Detect which cell encompasses the target text, then output its [x, y] center coordinate. 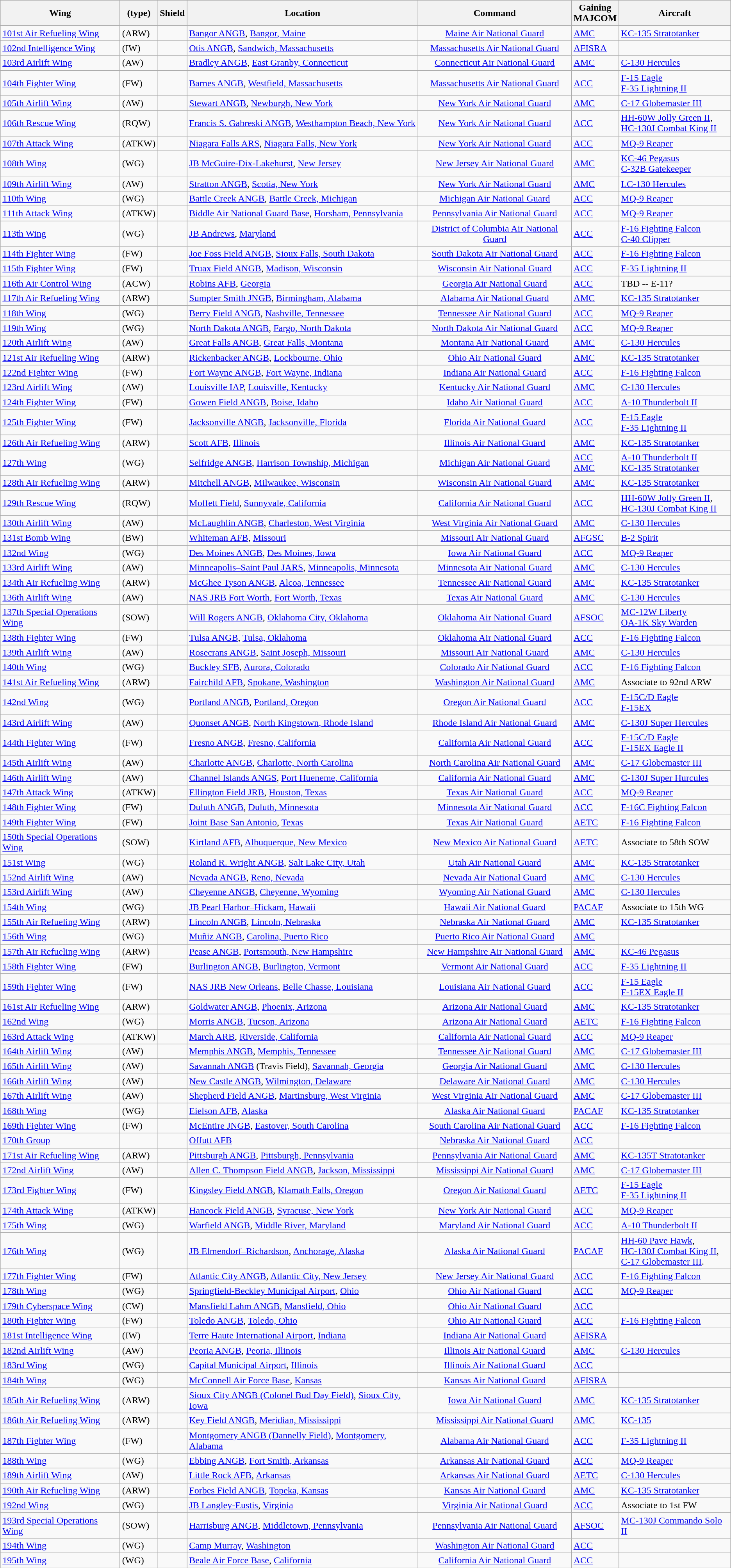
Kirtland AFB, Albuquerque, New Mexico [303, 843]
143rd Airlift Wing [60, 722]
133rd Airlift Wing [60, 568]
119th Wing [60, 328]
Des Moines ANGB, Des Moines, Iowa [303, 553]
186th Air Refueling Wing [60, 1420]
Will Rogers ANGB, Oklahoma City, Oklahoma [303, 618]
150th Special Operations Wing [60, 843]
KC-46 PegasusC-32B Gatekeeper [675, 163]
177th Fighter Wing [60, 1276]
103rd Airlift Wing [60, 63]
147th Attack Wing [60, 793]
Roland R. Wright ANGB, Salt Lake City, Utah [303, 862]
Stewart ANGB, Newburgh, New York [303, 103]
192nd Wing [60, 1505]
JB Andrews, Maryland [303, 233]
156th Wing [60, 937]
Otis ANGB, Sandwich, Massachusetts [303, 48]
Niagara Falls ARS, Niagara Falls, New York [303, 143]
Francis S. Gabreski ANGB, Westhampton Beach, New York [303, 123]
113th Wing [60, 233]
Moffett Field, Sunnyvale, California [303, 503]
171st Air Refueling Wing [60, 1155]
188th Wing [60, 1461]
F-15C/D EagleF-15EX [675, 702]
McConnell Air Force Base, Kansas [303, 1380]
North Dakota ANGB, Fargo, North Dakota [303, 328]
Truax Field ANGB, Madison, Wisconsin [303, 269]
139th Airlift Wing [60, 652]
102nd Intelligence Wing [60, 48]
Harrisburg ANGB, Middletown, Pennsylvania [303, 1525]
Wyoming Air National Guard [495, 892]
Charlotte ANGB, Charlotte, North Carolina [303, 763]
KC-46 Pegasus [675, 951]
109th Airlift Wing [60, 184]
125th Fighter Wing [60, 422]
Maryland Air National Guard [495, 1225]
Rosecrans ANGB, Saint Joseph, Missouri [303, 652]
175th Wing [60, 1225]
179th Cyberspace Wing [60, 1306]
122nd Fighter Wing [60, 372]
134th Air Refueling Wing [60, 583]
TBD -- E-11? [675, 283]
Command [495, 13]
McGhee Tyson ANGB, Alcoa, Tennessee [303, 583]
Hawaii Air National Guard [495, 907]
187th Fighter Wing [60, 1441]
Rickenbacker ANGB, Lockbourne, Ohio [303, 358]
Associate to 1st FW [675, 1505]
New Castle ANGB, Wilmington, Delaware [303, 1081]
Channel Islands ANGS, Port Hueneme, California [303, 777]
Portland ANGB, Portland, Oregon [303, 702]
Jacksonville ANGB, Jacksonville, Florida [303, 422]
Memphis ANGB, Memphis, Tennessee [303, 1051]
Scott AFB, Illinois [303, 442]
North Dakota Air National Guard [495, 328]
Morris ANGB, Tucson, Arizona [303, 1021]
142nd Wing [60, 702]
South Dakota Air National Guard [495, 254]
Shepherd Field ANGB, Martinsburg, West Virginia [303, 1096]
March ARB, Riverside, California [303, 1037]
Mansfield Lahm ANGB, Mansfield, Ohio [303, 1306]
Cheyenne ANGB, Cheyenne, Wyoming [303, 892]
Shield [173, 13]
111th Attack Wing [60, 213]
Sioux City ANGB (Colonel Bud Day Field), Sioux City, Iowa [303, 1400]
184th Wing [60, 1380]
Aircraft [675, 13]
140th Wing [60, 667]
105th Airlift Wing [60, 103]
Gowen Field ANGB, Boise, Idaho [303, 402]
153rd Airlift Wing [60, 892]
KC-135 [675, 1420]
Peoria ANGB, Peoria, Illinois [303, 1351]
162nd Wing [60, 1021]
114th Fighter Wing [60, 254]
117th Air Refueling Wing [60, 298]
Pease ANGB, Portsmouth, New Hampshire [303, 951]
127th Wing [60, 462]
Delaware Air National Guard [495, 1081]
180th Fighter Wing [60, 1321]
Fresno ANGB, Fresno, California [303, 743]
Maine Air National Guard [495, 33]
Joint Base San Antonio, Texas [303, 822]
124th Fighter Wing [60, 402]
152nd Airlift Wing [60, 877]
Battle Creek ANGB, Battle Creek, Michigan [303, 198]
Little Rock AFB, Arkansas [303, 1475]
Florida Air National Guard [495, 422]
126th Air Refueling Wing [60, 442]
NAS JRB New Orleans, Belle Chasse, Louisiana [303, 986]
MC-130J Commando Solo II [675, 1525]
108th Wing [60, 163]
118th Wing [60, 313]
101st Air Refueling Wing [60, 33]
JB Pearl Harbor–Hickam, Hawaii [303, 907]
Pittsburgh ANGB, Pittsburgh, Pennsylvania [303, 1155]
149th Fighter Wing [60, 822]
Louisiana Air National Guard [495, 986]
KC-135T Stratotanker [675, 1155]
121st Air Refueling Wing [60, 358]
157th Air Refueling Wing [60, 951]
Muñiz ANGB, Carolina, Puerto Rico [303, 937]
110th Wing [60, 198]
141st Air Refueling Wing [60, 682]
JB Langley-Eustis, Virginia [303, 1505]
C-130J Super Hercules [675, 722]
Fort Wayne ANGB, Fort Wayne, Indiana [303, 372]
178th Wing [60, 1291]
McLaughlin ANGB, Charleston, West Virginia [303, 523]
Goldwater ANGB, Phoenix, Arizona [303, 1007]
138th Fighter Wing [60, 638]
(type) [139, 13]
195th Wing [60, 1560]
161st Air Refueling Wing [60, 1007]
Quonset ANGB, North Kingstown, Rhode Island [303, 722]
129th Rescue Wing [60, 503]
Toledo ANGB, Toledo, Ohio [303, 1321]
Nevada ANGB, Reno, Nevada [303, 877]
137th Special Operations Wing [60, 618]
176th Wing [60, 1251]
182nd Airlift Wing [60, 1351]
Kingsley Field ANGB, Klamath Falls, Oregon [303, 1190]
131st Bomb Wing [60, 538]
144th Fighter Wing [60, 743]
120th Airlift Wing [60, 343]
New Hampshire Air National Guard [495, 951]
Wing [60, 13]
AFGSC [595, 538]
Colorado Air National Guard [495, 667]
Terre Haute International Airport, Indiana [303, 1336]
158th Fighter Wing [60, 966]
JB Elmendorf–Richardson, Anchorage, Alaska [303, 1251]
145th Airlift Wing [60, 763]
185th Air Refueling Wing [60, 1400]
District of Columbia Air National Guard [495, 233]
174th Attack Wing [60, 1210]
132nd Wing [60, 553]
Biddle Air National Guard Base, Horsham, Pennsylvania [303, 213]
Eielson AFB, Alaska [303, 1111]
106th Rescue Wing [60, 123]
Lincoln ANGB, Lincoln, Nebraska [303, 922]
Connecticut Air National Guard [495, 63]
Virginia Air National Guard [495, 1505]
Bradley ANGB, East Granby, Connecticut [303, 63]
Savannah ANGB (Travis Field), Savannah, Georgia [303, 1066]
F-15 EagleF-15EX Eagle II [675, 986]
JB McGuire-Dix-Lakehurst, New Jersey [303, 163]
Location [303, 13]
Kentucky Air National Guard [495, 387]
Associate to 58th SOW [675, 843]
155th Air Refueling Wing [60, 922]
Montana Air National Guard [495, 343]
Offutt AFB [303, 1140]
Warfield ANGB, Middle River, Maryland [303, 1225]
Great Falls ANGB, Great Falls, Montana [303, 343]
Ebbing ANGB, Fort Smith, Arkansas [303, 1461]
F-16C Fighting Falcon [675, 807]
115th Fighter Wing [60, 269]
New Mexico Air National Guard [495, 843]
123rd Airlift Wing [60, 387]
104th Fighter Wing [60, 83]
Joe Foss Field ANGB, Sioux Falls, South Dakota [303, 254]
130th Airlift Wing [60, 523]
154th Wing [60, 907]
136th Airlift Wing [60, 597]
A-10 Thunderbolt IIKC-135 Stratotanker [675, 462]
148th Fighter Wing [60, 807]
LC-130 Hercules [675, 184]
Capital Municipal Airport, Illinois [303, 1365]
Key Field ANGB, Meridian, Mississippi [303, 1420]
HH-60 Pave Hawk,HC-130J Combat King II,C-17 Globemaster III. [675, 1251]
Selfridge ANGB, Harrison Township, Michigan [303, 462]
163rd Attack Wing [60, 1037]
146th Airlift Wing [60, 777]
Burlington ANGB, Burlington, Vermont [303, 966]
Beale Air Force Base, California [303, 1560]
Utah Air National Guard [495, 862]
189th Airlift Wing [60, 1475]
193rd Special Operations Wing [60, 1525]
172nd Airlift Wing [60, 1170]
116th Air Control Wing [60, 283]
Tulsa ANGB, Tulsa, Oklahoma [303, 638]
128th Air Refueling Wing [60, 483]
B-2 Spirit [675, 538]
166th Airlift Wing [60, 1081]
170th Group [60, 1140]
Ellington Field JRB, Houston, Texas [303, 793]
Forbes Field ANGB, Topeka, Kansas [303, 1490]
Barnes ANGB, Westfield, Massachusetts [303, 83]
Sumpter Smith JNGB, Birmingham, Alabama [303, 298]
Camp Murray, Washington [303, 1545]
South Carolina Air National Guard [495, 1126]
Berry Field ANGB, Nashville, Tennessee [303, 313]
Associate to 92nd ARW [675, 682]
Rhode Island Air National Guard [495, 722]
Hancock Field ANGB, Syracuse, New York [303, 1210]
Idaho Air National Guard [495, 402]
McEntire JNGB, Eastover, South Carolina [303, 1126]
North Carolina Air National Guard [495, 763]
(ACW) [139, 283]
167th Airlift Wing [60, 1096]
Buckley SFB, Aurora, Colorado [303, 667]
181st Intelligence Wing [60, 1336]
Duluth ANGB, Duluth, Minnesota [303, 807]
F-15C/D EagleF-15EX Eagle II [675, 743]
183rd Wing [60, 1365]
F-16 Fighting FalconC-40 Clipper [675, 233]
GainingMAJCOM [595, 13]
(BW) [139, 538]
Minneapolis–Saint Paul JARS, Minneapolis, Minnesota [303, 568]
Associate to 15th WG [675, 907]
Mitchell ANGB, Milwaukee, Wisconsin [303, 483]
Robins AFB, Georgia [303, 283]
165th Airlift Wing [60, 1066]
173rd Fighter Wing [60, 1190]
194th Wing [60, 1545]
Vermont Air National Guard [495, 966]
MC-12W LibertyOA-1K Sky Warden [675, 618]
Nevada Air National Guard [495, 877]
(CW) [139, 1306]
Atlantic City ANGB, Atlantic City, New Jersey [303, 1276]
C-130J Super Hurcules [675, 777]
Stratton ANGB, Scotia, New York [303, 184]
Montgomery ANGB (Dannelly Field), Montgomery, Alabama [303, 1441]
190th Air Refueling Wing [60, 1490]
NAS JRB Fort Worth, Fort Worth, Texas [303, 597]
107th Attack Wing [60, 143]
Fairchild AFB, Spokane, Washington [303, 682]
Springfield-Beckley Municipal Airport, Ohio [303, 1291]
168th Wing [60, 1111]
Bangor ANGB, Bangor, Maine [303, 33]
164th Airlift Wing [60, 1051]
Whiteman AFB, Missouri [303, 538]
159th Fighter Wing [60, 986]
151st Wing [60, 862]
169th Fighter Wing [60, 1126]
Louisville IAP, Louisville, Kentucky [303, 387]
Puerto Rico Air National Guard [495, 937]
ACCAMC [595, 462]
Allen C. Thompson Field ANGB, Jackson, Mississippi [303, 1170]
